Provide the (x, y) coordinate of the cell's center where the given text is located.  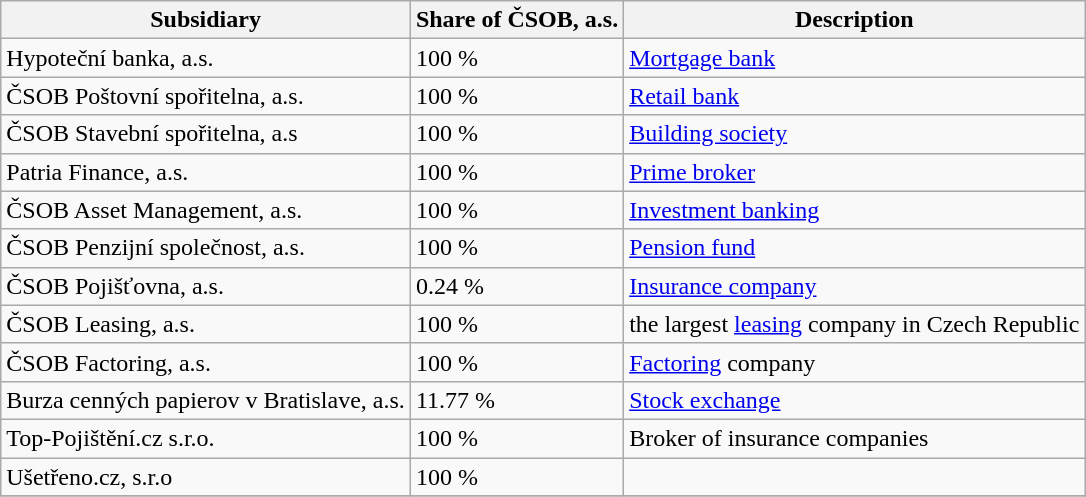
Insurance company (854, 286)
Building society (854, 134)
Share of ČSOB, a.s. (516, 20)
11.77 % (516, 400)
the largest leasing company in Czech Republic (854, 324)
ČSOB Poštovní spořitelna, a.s. (206, 96)
Retail bank (854, 96)
Mortgage bank (854, 58)
ČSOB Penzijní společnost, a.s. (206, 248)
Burza cenných papierov v Bratislave, a.s. (206, 400)
Top-Pojištění.cz s.r.o. (206, 438)
ČSOB Pojišťovna, a.s. (206, 286)
Broker of insurance companies (854, 438)
ČSOB Asset Management, a.s. (206, 210)
Prime broker (854, 172)
Ušetřeno.cz, s.r.o (206, 477)
Stock exchange (854, 400)
ČSOB Factoring, a.s. (206, 362)
Description (854, 20)
Factoring company (854, 362)
Pension fund (854, 248)
Subsidiary (206, 20)
Investment banking (854, 210)
ČSOB Leasing, a.s. (206, 324)
Patria Finance, a.s. (206, 172)
ČSOB Stavební spořitelna, a.s (206, 134)
0.24 % (516, 286)
Hypoteční banka, a.s. (206, 58)
